Detect which cell encompasses the target text, then output its [x, y] center coordinate. 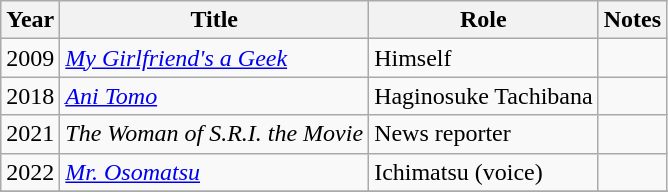
Role [484, 20]
2021 [30, 134]
Title [214, 20]
2018 [30, 96]
Haginosuke Tachibana [484, 96]
Himself [484, 58]
The Woman of S.R.I. the Movie [214, 134]
Ani Tomo [214, 96]
Year [30, 20]
Ichimatsu (voice) [484, 172]
2009 [30, 58]
Mr. Osomatsu [214, 172]
My Girlfriend's a Geek [214, 58]
2022 [30, 172]
Notes [632, 20]
News reporter [484, 134]
